Search for the cell housing the specified text and yield its [X, Y] center coordinate. 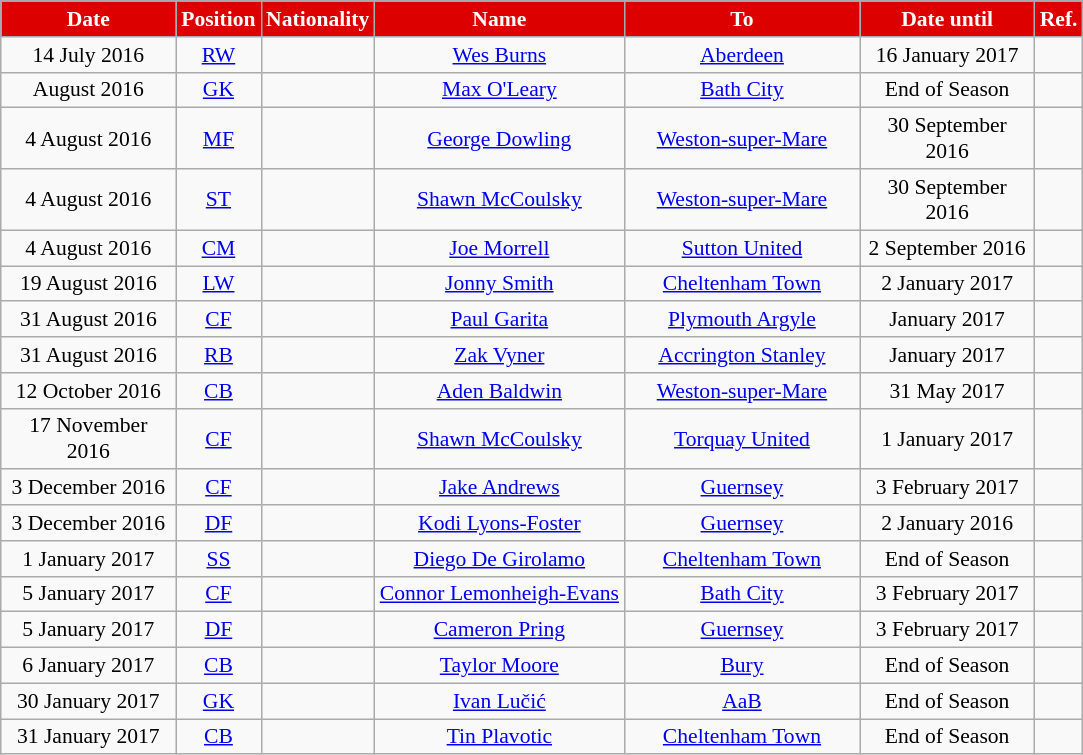
To [742, 19]
CM [218, 248]
17 November 2016 [88, 438]
Wes Burns [499, 55]
Kodi Lyons-Foster [499, 523]
AaB [742, 701]
6 January 2017 [88, 666]
12 October 2016 [88, 391]
Diego De Girolamo [499, 559]
Position [218, 19]
George Dowling [499, 138]
Max O'Leary [499, 90]
Taylor Moore [499, 666]
Zak Vyner [499, 355]
RW [218, 55]
Bury [742, 666]
Ivan Lučić [499, 701]
Aberdeen [742, 55]
2 January 2017 [948, 284]
16 January 2017 [948, 55]
31 May 2017 [948, 391]
31 January 2017 [88, 737]
ST [218, 200]
30 January 2017 [88, 701]
Connor Lemonheigh-Evans [499, 594]
RB [218, 355]
Jake Andrews [499, 488]
Joe Morrell [499, 248]
Cameron Pring [499, 630]
Ref. [1059, 19]
Jonny Smith [499, 284]
MF [218, 138]
LW [218, 284]
SS [218, 559]
Plymouth Argyle [742, 320]
Sutton United [742, 248]
19 August 2016 [88, 284]
14 July 2016 [88, 55]
Torquay United [742, 438]
August 2016 [88, 90]
Date [88, 19]
2 September 2016 [948, 248]
Accrington Stanley [742, 355]
Paul Garita [499, 320]
Tin Plavotic [499, 737]
2 January 2016 [948, 523]
Aden Baldwin [499, 391]
Nationality [318, 19]
Name [499, 19]
Date until [948, 19]
